Pinpoint the cell where the given text exists, returning its [x, y] midpoint coordinate. 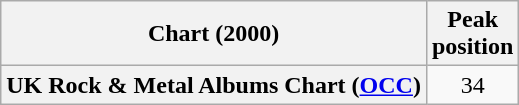
UK Rock & Metal Albums Chart (OCC) [214, 85]
Peakposition [472, 34]
34 [472, 85]
Chart (2000) [214, 34]
